Identify which cell holds the provided text, then report its [x, y] central coordinate. 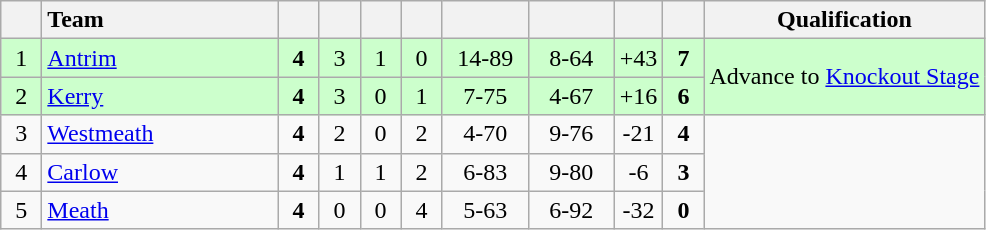
Meath [160, 210]
+43 [638, 58]
Antrim [160, 58]
-6 [638, 172]
7 [684, 58]
5 [22, 210]
-32 [638, 210]
Team [160, 20]
9-80 [571, 172]
6-92 [571, 210]
Carlow [160, 172]
6 [684, 96]
6-83 [485, 172]
Kerry [160, 96]
8-64 [571, 58]
Advance to Knockout Stage [844, 77]
14-89 [485, 58]
9-76 [571, 134]
+16 [638, 96]
4-67 [571, 96]
5-63 [485, 210]
Westmeath [160, 134]
Qualification [844, 20]
7-75 [485, 96]
-21 [638, 134]
4-70 [485, 134]
